Locate the cell with the specified text and output its (X, Y) center coordinate. 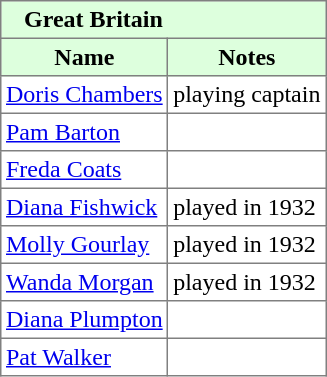
Notes (247, 57)
Name (84, 57)
Great Britain (164, 20)
playing captain (247, 95)
Molly Gourlay (84, 245)
Diana Plumpton (84, 320)
Freda Coats (84, 170)
Pat Walker (84, 357)
Diana Fishwick (84, 207)
Doris Chambers (84, 95)
Pam Barton (84, 132)
Wanda Morgan (84, 282)
